Pinpoint the cell where the given text exists, returning its (x, y) midpoint coordinate. 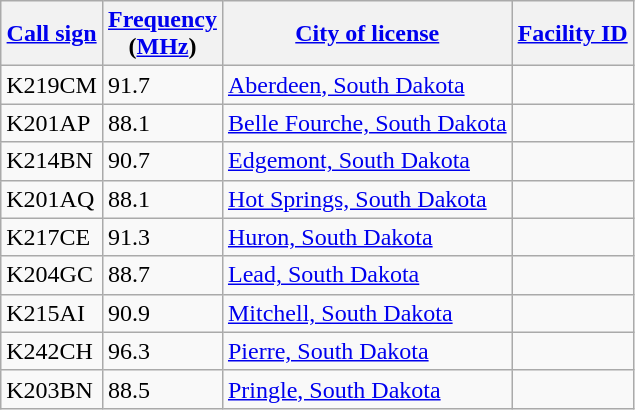
K204GC (52, 275)
K203BN (52, 389)
Mitchell, South Dakota (367, 313)
90.9 (162, 313)
K201AP (52, 123)
Pringle, South Dakota (367, 389)
96.3 (162, 351)
Lead, South Dakota (367, 275)
91.3 (162, 237)
Belle Fourche, South Dakota (367, 123)
88.7 (162, 275)
K242CH (52, 351)
Facility ID (572, 34)
Call sign (52, 34)
91.7 (162, 85)
90.7 (162, 161)
K201AQ (52, 199)
Edgemont, South Dakota (367, 161)
Pierre, South Dakota (367, 351)
Huron, South Dakota (367, 237)
K215AI (52, 313)
Frequency(MHz) (162, 34)
Aberdeen, South Dakota (367, 85)
City of license (367, 34)
88.5 (162, 389)
Hot Springs, South Dakota (367, 199)
K219CM (52, 85)
K214BN (52, 161)
K217CE (52, 237)
